For the text-containing cell, return its midpoint in [x, y] coordinate format. 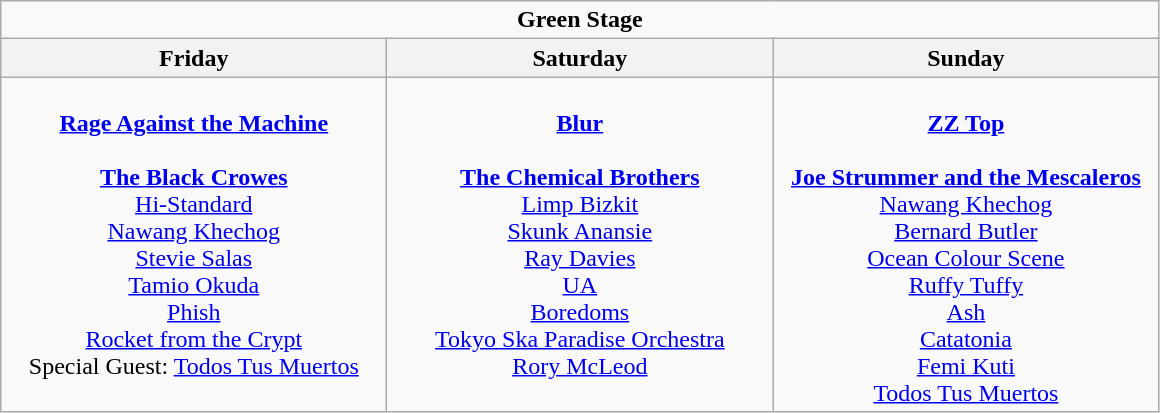
Saturday [580, 58]
Friday [194, 58]
ZZ Top Joe Strummer and the Mescaleros Nawang Khechog Bernard Butler Ocean Colour Scene Ruffy Tuffy Ash Catatonia Femi Kuti Todos Tus Muertos [966, 244]
Sunday [966, 58]
Blur The Chemical Brothers Limp Bizkit Skunk Anansie Ray Davies UA Boredoms Tokyo Ska Paradise Orchestra Rory McLeod [580, 244]
Green Stage [580, 20]
